Search for the cell housing the specified text and yield its [X, Y] center coordinate. 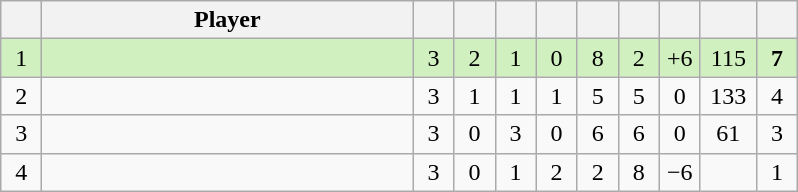
61 [728, 134]
−6 [680, 172]
133 [728, 96]
115 [728, 58]
7 [776, 58]
Player [228, 20]
+6 [680, 58]
